For the text-containing cell, return its midpoint in [X, Y] coordinate format. 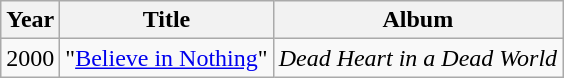
2000 [30, 58]
Title [166, 20]
Year [30, 20]
"Believe in Nothing" [166, 58]
Album [418, 20]
Dead Heart in a Dead World [418, 58]
